Provide the (X, Y) coordinate of the cell's center where the given text is located.  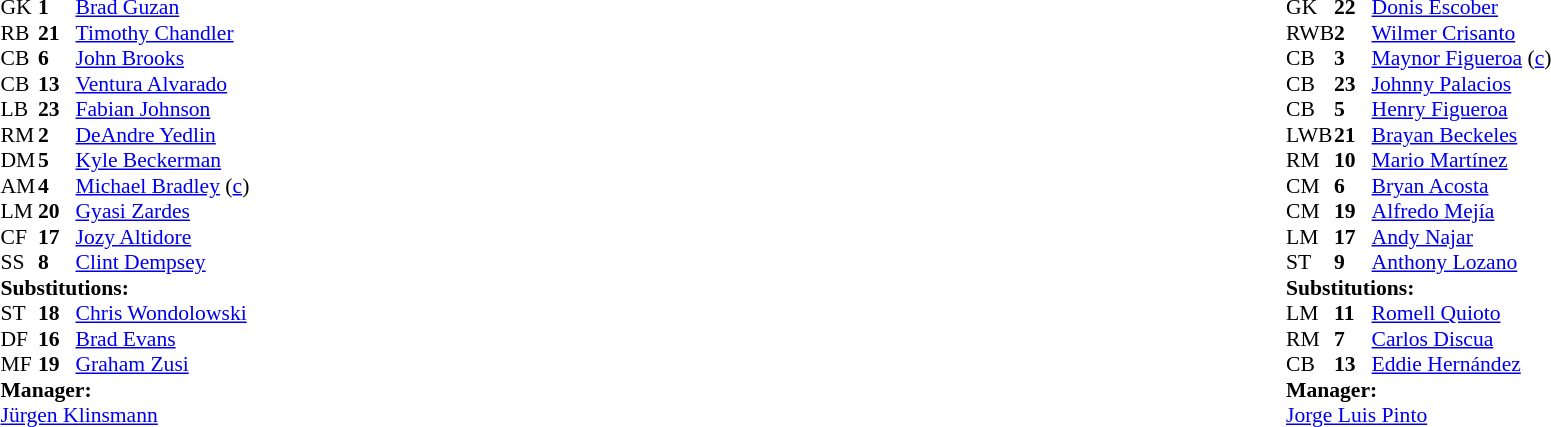
SS (19, 263)
John Brooks (163, 59)
Graham Zusi (163, 365)
RWB (1310, 33)
8 (57, 263)
AM (19, 186)
16 (57, 339)
10 (1353, 161)
Brad Evans (163, 339)
Ventura Alvarado (163, 84)
4 (57, 186)
Clint Dempsey (163, 263)
Gyasi Zardes (163, 211)
LWB (1310, 135)
DeAndre Yedlin (163, 135)
Chris Wondolowski (163, 313)
7 (1353, 339)
18 (57, 313)
Timothy Chandler (163, 33)
RB (19, 33)
Kyle Beckerman (163, 161)
9 (1353, 263)
LB (19, 109)
20 (57, 211)
Michael Bradley (c) (163, 186)
DF (19, 339)
DM (19, 161)
3 (1353, 59)
CF (19, 237)
MF (19, 365)
Jozy Altidore (163, 237)
11 (1353, 313)
Fabian Johnson (163, 109)
